Scan for the cell matching the given text and deliver its (X, Y) coordinate at center. 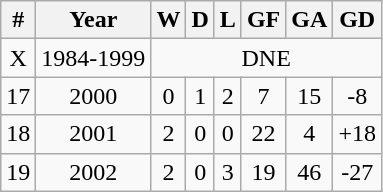
18 (18, 134)
15 (310, 96)
2000 (94, 96)
Year (94, 20)
W (168, 20)
1 (200, 96)
4 (310, 134)
17 (18, 96)
+18 (358, 134)
2001 (94, 134)
-27 (358, 172)
GA (310, 20)
2002 (94, 172)
1984-1999 (94, 58)
46 (310, 172)
DNE (266, 58)
GF (263, 20)
# (18, 20)
D (200, 20)
GD (358, 20)
-8 (358, 96)
7 (263, 96)
X (18, 58)
22 (263, 134)
3 (228, 172)
L (228, 20)
